Determine the [X, Y] coordinate at the center of the cell enclosing the given text.  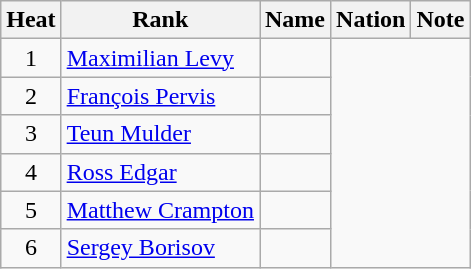
Sergey Borisov [160, 248]
2 [31, 96]
Ross Edgar [160, 172]
1 [31, 58]
Rank [160, 20]
Teun Mulder [160, 134]
3 [31, 134]
Nation [371, 20]
4 [31, 172]
Heat [31, 20]
François Pervis [160, 96]
Note [440, 20]
5 [31, 210]
Name [296, 20]
Matthew Crampton [160, 210]
6 [31, 248]
Maximilian Levy [160, 58]
